From the cell containing the given text, extract its center point as [x, y] coordinate. 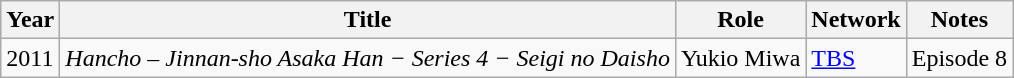
2011 [30, 58]
Notes [959, 20]
TBS [856, 58]
Hancho – Jinnan-sho Asaka Han − Series 4 − Seigi no Daisho [368, 58]
Network [856, 20]
Yukio Miwa [740, 58]
Episode 8 [959, 58]
Role [740, 20]
Title [368, 20]
Year [30, 20]
